Provide the (X, Y) coordinate of the cell's center where the given text is located.  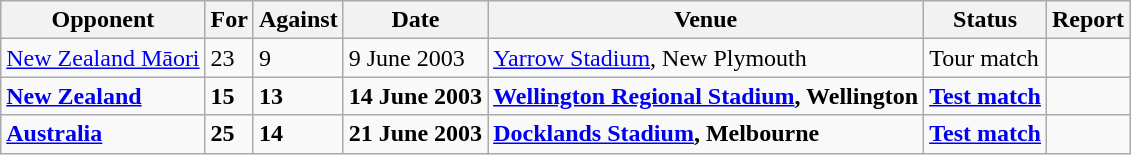
Status (986, 20)
9 June 2003 (415, 58)
Against (298, 20)
Venue (706, 20)
14 (298, 134)
13 (298, 96)
Report (1088, 20)
21 June 2003 (415, 134)
Australia (103, 134)
23 (229, 58)
Wellington Regional Stadium, Wellington (706, 96)
Date (415, 20)
New Zealand Māori (103, 58)
Tour match (986, 58)
9 (298, 58)
Docklands Stadium, Melbourne (706, 134)
14 June 2003 (415, 96)
For (229, 20)
15 (229, 96)
New Zealand (103, 96)
25 (229, 134)
Opponent (103, 20)
Yarrow Stadium, New Plymouth (706, 58)
